From the cell containing the given text, extract its center point as [x, y] coordinate. 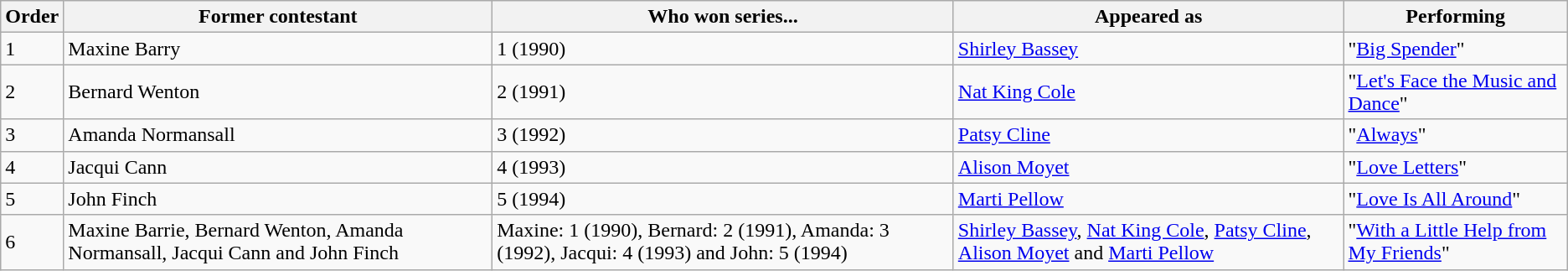
John Finch [278, 199]
4 (1993) [724, 167]
1 (1990) [724, 49]
Nat King Cole [1148, 92]
Alison Moyet [1148, 167]
2 (1991) [724, 92]
Maxine: 1 (1990), Bernard: 2 (1991), Amanda: 3 (1992), Jacqui: 4 (1993) and John: 5 (1994) [724, 242]
Marti Pellow [1148, 199]
5 [32, 199]
Shirley Bassey, Nat King Cole, Patsy Cline, Alison Moyet and Marti Pellow [1148, 242]
Appeared as [1148, 17]
3 [32, 135]
"Always" [1456, 135]
2 [32, 92]
"With a Little Help from My Friends" [1456, 242]
Amanda Normansall [278, 135]
4 [32, 167]
Shirley Bassey [1148, 49]
Order [32, 17]
5 (1994) [724, 199]
Former contestant [278, 17]
Patsy Cline [1148, 135]
Maxine Barrie, Bernard Wenton, Amanda Normansall, Jacqui Cann and John Finch [278, 242]
Maxine Barry [278, 49]
Performing [1456, 17]
6 [32, 242]
1 [32, 49]
"Let's Face the Music and Dance" [1456, 92]
"Love Letters" [1456, 167]
"Big Spender" [1456, 49]
Who won series... [724, 17]
3 (1992) [724, 135]
"Love Is All Around" [1456, 199]
Jacqui Cann [278, 167]
Bernard Wenton [278, 92]
